For the text-containing cell, return its midpoint in [X, Y] coordinate format. 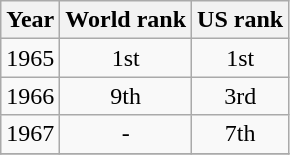
1967 [30, 134]
1966 [30, 96]
- [126, 134]
World rank [126, 20]
US rank [240, 20]
3rd [240, 96]
9th [126, 96]
Year [30, 20]
1965 [30, 58]
7th [240, 134]
